From the cell containing the given text, extract its center point as [x, y] coordinate. 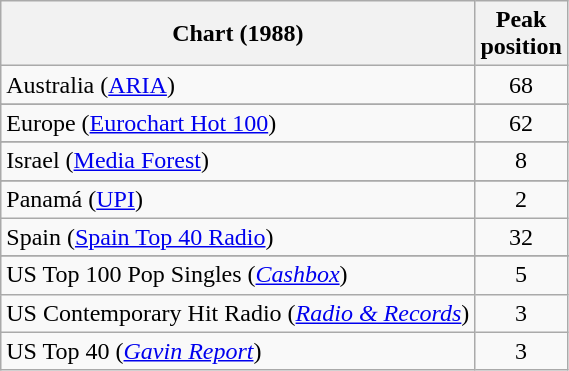
62 [521, 123]
2 [521, 199]
8 [521, 161]
32 [521, 237]
Australia (ARIA) [238, 85]
US Contemporary Hit Radio (Radio & Records) [238, 313]
Spain (Spain Top 40 Radio) [238, 237]
US Top 100 Pop Singles (Cashbox) [238, 275]
Chart (1988) [238, 34]
Panamá (UPI) [238, 199]
Europe (Eurochart Hot 100) [238, 123]
US Top 40 (Gavin Report) [238, 351]
68 [521, 85]
5 [521, 275]
Israel (Media Forest) [238, 161]
Peakposition [521, 34]
